For the text-containing cell, return its midpoint in [X, Y] coordinate format. 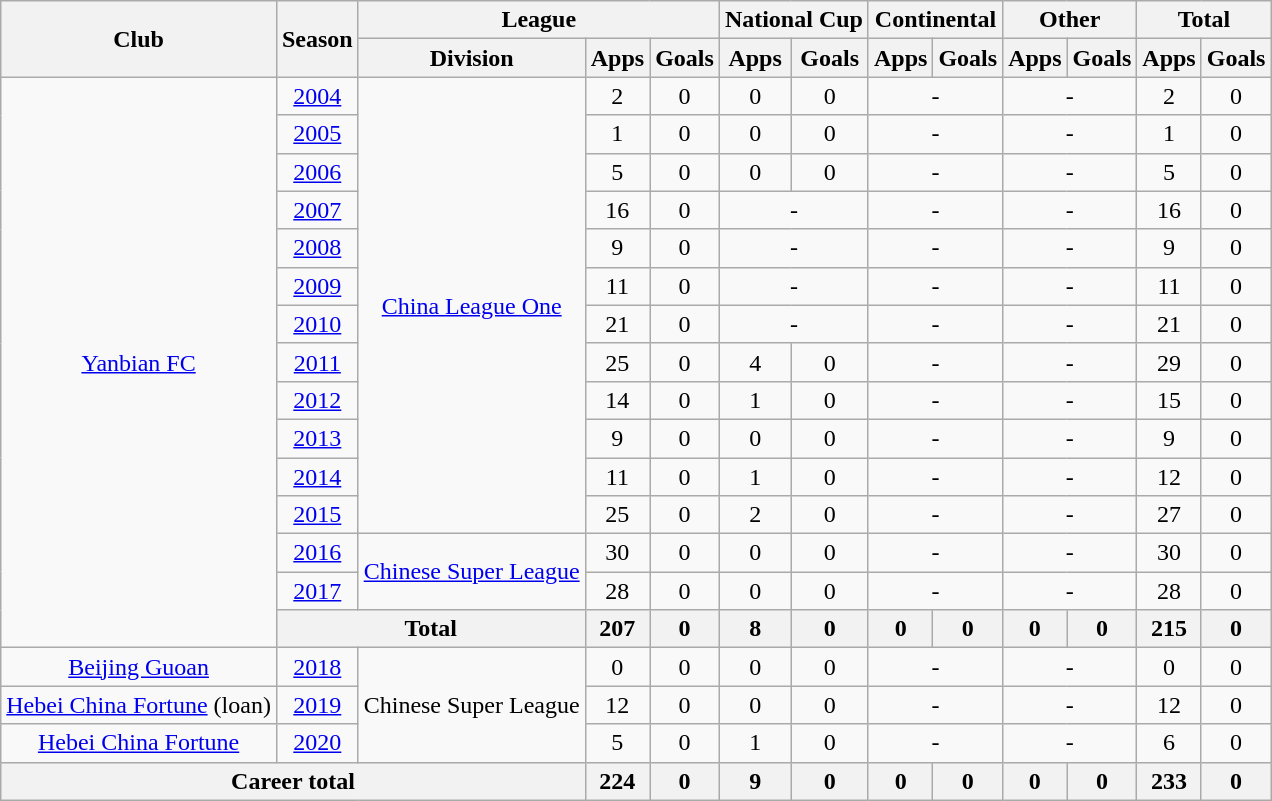
233 [1169, 781]
Club [139, 39]
Hebei China Fortune (loan) [139, 705]
Other [1070, 20]
6 [1169, 743]
2004 [317, 96]
15 [1169, 400]
215 [1169, 629]
27 [1169, 515]
2010 [317, 324]
4 [755, 362]
Career total [293, 781]
14 [617, 400]
224 [617, 781]
2006 [317, 172]
2018 [317, 667]
2015 [317, 515]
2012 [317, 400]
2008 [317, 248]
Hebei China Fortune [139, 743]
National Cup [794, 20]
2017 [317, 591]
2007 [317, 210]
2005 [317, 134]
2009 [317, 286]
China League One [472, 306]
Continental [935, 20]
2011 [317, 362]
League [538, 20]
207 [617, 629]
2013 [317, 438]
29 [1169, 362]
2019 [317, 705]
8 [755, 629]
2020 [317, 743]
2014 [317, 477]
Division [472, 58]
2016 [317, 553]
Yanbian FC [139, 362]
Beijing Guoan [139, 667]
Season [317, 39]
